Capture the cell that displays the provided text and extract its (X, Y) central coordinate. 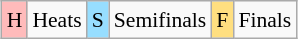
Finals (264, 20)
Heats (56, 20)
Semifinals (160, 20)
F (222, 20)
S (98, 20)
H (15, 20)
